Scan for the cell matching the given text and deliver its [x, y] coordinate at center. 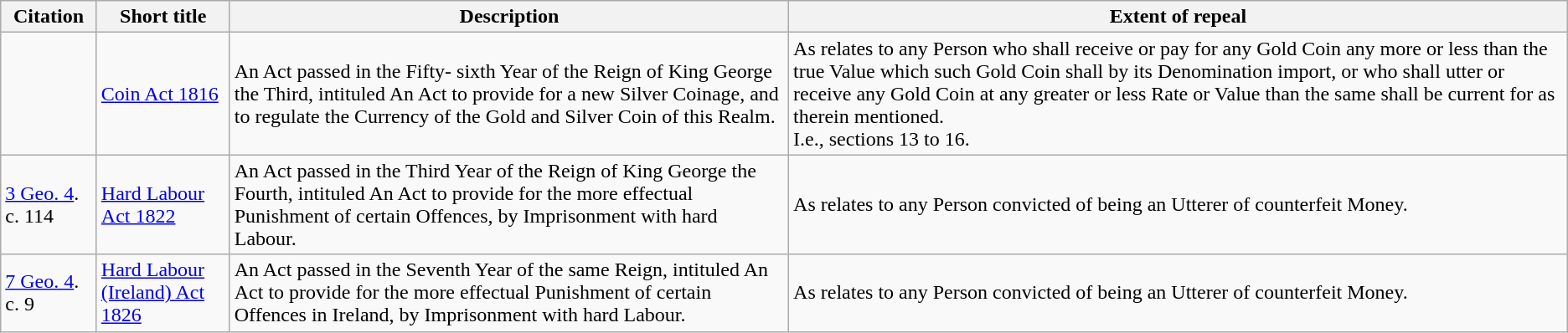
Hard Labour Act 1822 [162, 204]
Citation [49, 17]
Short title [162, 17]
Extent of repeal [1179, 17]
3 Geo. 4. c. 114 [49, 204]
Hard Labour (Ireland) Act 1826 [162, 293]
Description [509, 17]
7 Geo. 4. c. 9 [49, 293]
Coin Act 1816 [162, 94]
